Locate the cell with the specified text and output its [x, y] center coordinate. 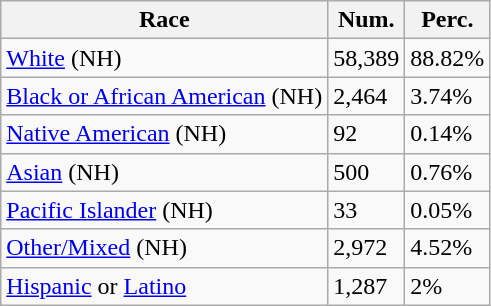
1,287 [366, 286]
Race [164, 20]
4.52% [448, 248]
33 [366, 210]
2% [448, 286]
Black or African American (NH) [164, 96]
Other/Mixed (NH) [164, 248]
0.05% [448, 210]
500 [366, 172]
92 [366, 134]
Asian (NH) [164, 172]
88.82% [448, 58]
58,389 [366, 58]
Perc. [448, 20]
0.14% [448, 134]
2,464 [366, 96]
2,972 [366, 248]
Native American (NH) [164, 134]
Hispanic or Latino [164, 286]
Pacific Islander (NH) [164, 210]
0.76% [448, 172]
White (NH) [164, 58]
3.74% [448, 96]
Num. [366, 20]
